Return the (x, y) coordinate for the center point of the cell that contains the specified text.  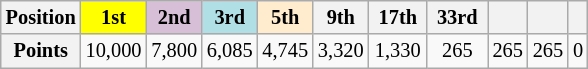
5th (285, 17)
33rd (458, 17)
2nd (174, 17)
Position (41, 17)
1,330 (398, 51)
4,745 (285, 51)
17th (398, 17)
6,085 (230, 51)
3,320 (341, 51)
7,800 (174, 51)
9th (341, 17)
Points (41, 51)
1st (114, 17)
10,000 (114, 51)
3rd (230, 17)
0 (578, 51)
